Pinpoint the cell where the given text exists, returning its [x, y] midpoint coordinate. 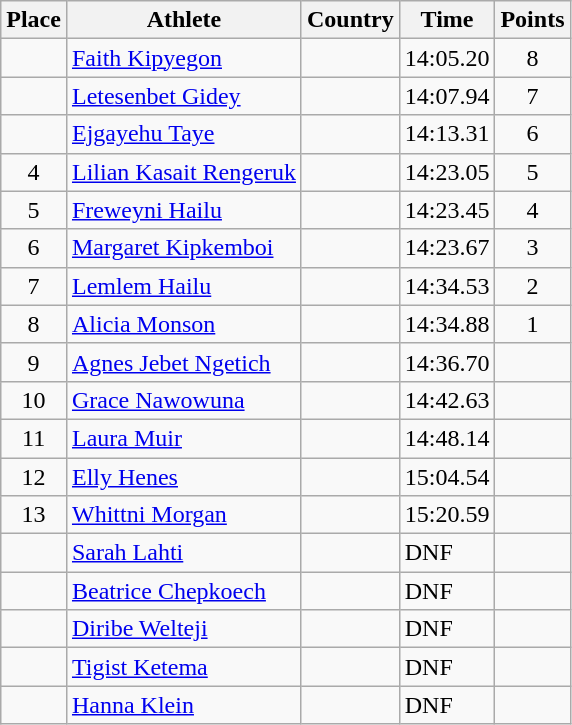
Grace Nawowuna [184, 400]
13 [34, 515]
Elly Henes [184, 477]
14:36.70 [447, 362]
Time [447, 20]
14:05.20 [447, 58]
14:23.67 [447, 248]
Freweyni Hailu [184, 210]
Lilian Kasait Rengeruk [184, 172]
Lemlem Hailu [184, 286]
Ejgayehu Taye [184, 134]
Country [350, 20]
14:34.53 [447, 286]
Tigist Ketema [184, 667]
Hanna Klein [184, 705]
Alicia Monson [184, 324]
12 [34, 477]
Agnes Jebet Ngetich [184, 362]
Sarah Lahti [184, 553]
Laura Muir [184, 438]
14:13.31 [447, 134]
Place [34, 20]
14:42.63 [447, 400]
14:07.94 [447, 96]
Beatrice Chepkoech [184, 591]
Athlete [184, 20]
9 [34, 362]
11 [34, 438]
1 [532, 324]
10 [34, 400]
Whittni Morgan [184, 515]
15:04.54 [447, 477]
14:23.05 [447, 172]
Faith Kipyegon [184, 58]
3 [532, 248]
Margaret Kipkemboi [184, 248]
14:48.14 [447, 438]
Diribe Welteji [184, 629]
14:34.88 [447, 324]
15:20.59 [447, 515]
Letesenbet Gidey [184, 96]
2 [532, 286]
14:23.45 [447, 210]
Points [532, 20]
